Pinpoint the cell where the given text exists, returning its (x, y) midpoint coordinate. 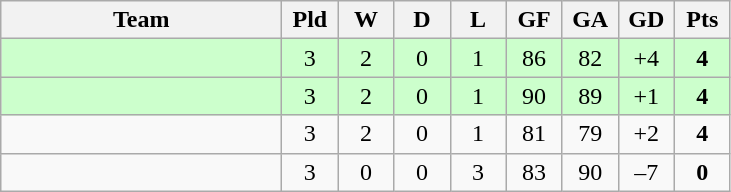
GF (534, 20)
W (366, 20)
83 (534, 172)
GD (646, 20)
+2 (646, 134)
–7 (646, 172)
+4 (646, 58)
Pts (702, 20)
L (478, 20)
81 (534, 134)
89 (590, 96)
+1 (646, 96)
Team (142, 20)
82 (590, 58)
D (422, 20)
79 (590, 134)
GA (590, 20)
Pld (310, 20)
86 (534, 58)
